Capture the cell that displays the provided text and extract its (X, Y) central coordinate. 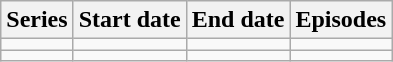
End date (238, 20)
Episodes (341, 20)
Start date (130, 20)
Series (37, 20)
